Provide the [X, Y] coordinate of the cell's center where the given text is located.  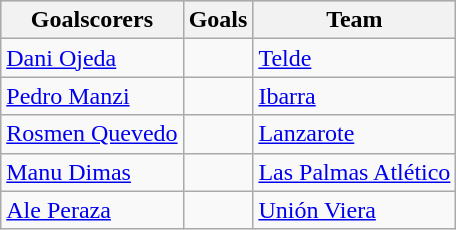
Ale Peraza [92, 210]
Team [354, 20]
Rosmen Quevedo [92, 134]
Pedro Manzi [92, 96]
Dani Ojeda [92, 58]
Las Palmas Atlético [354, 172]
Ibarra [354, 96]
Goals [218, 20]
Unión Viera [354, 210]
Goalscorers [92, 20]
Telde [354, 58]
Manu Dimas [92, 172]
Lanzarote [354, 134]
